Pinpoint the cell where the given text exists, returning its [X, Y] midpoint coordinate. 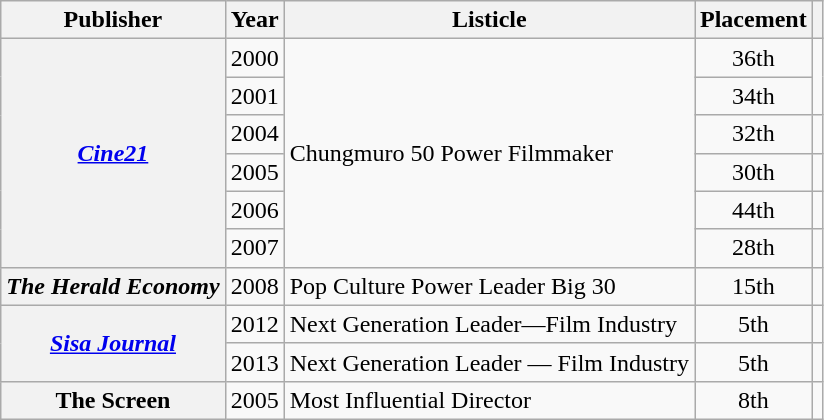
30th [753, 172]
The Screen [113, 400]
28th [753, 248]
2013 [254, 362]
Placement [753, 20]
Publisher [113, 20]
8th [753, 400]
2001 [254, 96]
Next Generation Leader—Film Industry [489, 324]
Pop Culture Power Leader Big 30 [489, 286]
2004 [254, 134]
Cine21 [113, 153]
Sisa Journal [113, 343]
Chungmuro 50 Power Filmmaker [489, 153]
2007 [254, 248]
34th [753, 96]
2008 [254, 286]
2000 [254, 58]
2006 [254, 210]
44th [753, 210]
15th [753, 286]
36th [753, 58]
Most Influential Director [489, 400]
Year [254, 20]
2012 [254, 324]
The Herald Economy [113, 286]
Listicle [489, 20]
32th [753, 134]
Next Generation Leader — Film Industry [489, 362]
